Capture the cell that displays the provided text and extract its (X, Y) central coordinate. 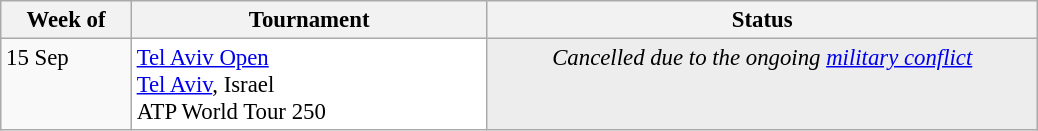
Cancelled due to the ongoing military conflict (762, 85)
15 Sep (66, 85)
Tel Aviv Open Tel Aviv, IsraelATP World Tour 250 (309, 85)
Tournament (309, 20)
Week of (66, 20)
Status (762, 20)
